Provide the [x, y] coordinate of the cell's center where the given text is located.  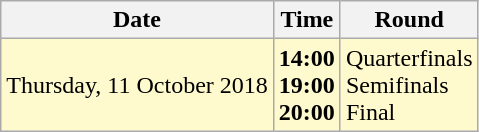
Time [306, 20]
Round [409, 20]
14:0019:0020:00 [306, 85]
QuarterfinalsSemifinalsFinal [409, 85]
Thursday, 11 October 2018 [138, 85]
Date [138, 20]
